Determine the [X, Y] coordinate at the center of the cell enclosing the given text.  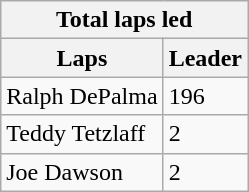
Laps [82, 58]
Ralph DePalma [82, 96]
Teddy Tetzlaff [82, 134]
Joe Dawson [82, 172]
196 [205, 96]
Total laps led [124, 20]
Leader [205, 58]
